Return (x, y) of the center of cell containing provided text 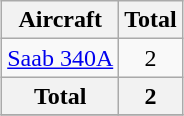
Aircraft (60, 20)
Saab 340A (60, 58)
